Return (x, y) of the center of cell containing provided text 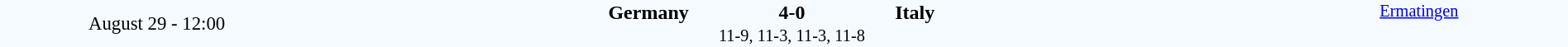
August 29 - 12:00 (157, 23)
Germany (501, 12)
4-0 (791, 12)
Italy (1082, 12)
Ermatingen (1419, 23)
11-9, 11-3, 11-3, 11-8 (792, 36)
